Return the (x, y) coordinate for the center point of the cell that contains the specified text.  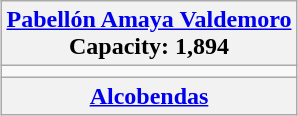
Pabellón Amaya ValdemoroCapacity: 1,894 (149, 34)
Alcobendas (149, 96)
